Identify which cell holds the provided text, then report its [x, y] central coordinate. 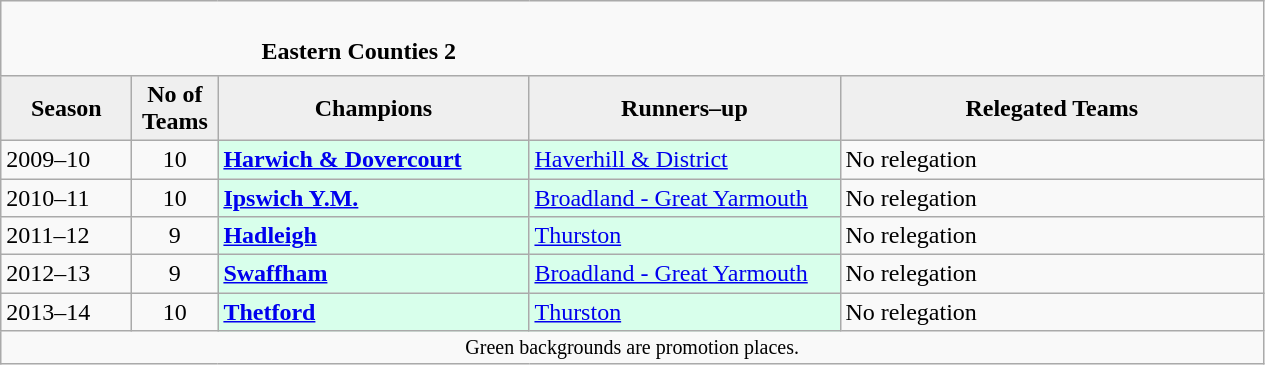
2011–12 [66, 236]
Harwich & Dovercourt [374, 159]
2009–10 [66, 159]
Haverhill & District [684, 159]
2010–11 [66, 197]
Season [66, 108]
No of Teams [175, 108]
Green backgrounds are promotion places. [632, 348]
2012–13 [66, 274]
Swaffham [374, 274]
Relegated Teams [1052, 108]
Hadleigh [374, 236]
Ipswich Y.M. [374, 197]
Runners–up [684, 108]
Champions [374, 108]
Thetford [374, 312]
2013–14 [66, 312]
